For the text-containing cell, return its midpoint in [x, y] coordinate format. 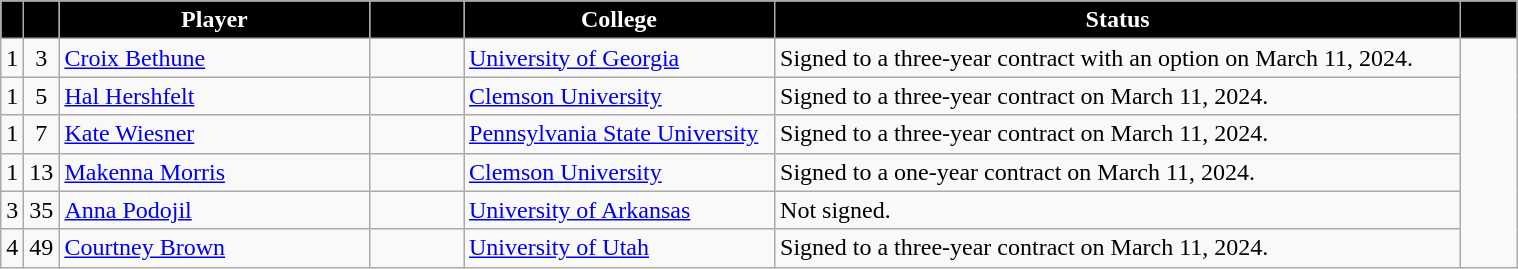
Signed to a one-year contract on March 11, 2024. [1118, 172]
Hal Hershfelt [214, 96]
Courtney Brown [214, 248]
Croix Bethune [214, 58]
Makenna Morris [214, 172]
University of Arkansas [620, 210]
University of Utah [620, 248]
13 [42, 172]
Anna Podojil [214, 210]
Player [214, 20]
Not signed. [1118, 210]
Signed to a three-year contract with an option on March 11, 2024. [1118, 58]
49 [42, 248]
Kate Wiesner [214, 134]
35 [42, 210]
4 [12, 248]
Status [1118, 20]
7 [42, 134]
University of Georgia [620, 58]
College [620, 20]
5 [42, 96]
Pennsylvania State University [620, 134]
